Return [x, y] of the center of cell containing provided text 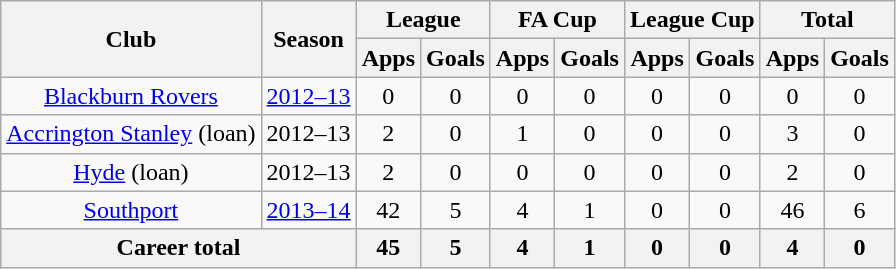
42 [388, 210]
League [423, 20]
FA Cup [557, 20]
Season [308, 39]
46 [792, 210]
Career total [178, 248]
League Cup [692, 20]
6 [860, 210]
Blackburn Rovers [131, 96]
Club [131, 39]
45 [388, 248]
Southport [131, 210]
Accrington Stanley (loan) [131, 134]
2013–14 [308, 210]
Total [827, 20]
3 [792, 134]
Hyde (loan) [131, 172]
